Detect which cell encompasses the target text, then output its (x, y) center coordinate. 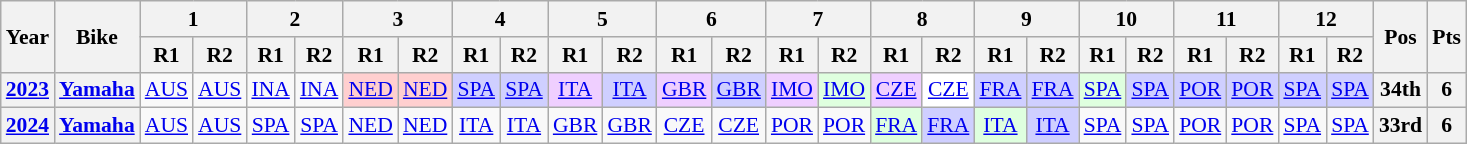
2023 (28, 90)
Pos (1400, 36)
3 (398, 19)
7 (818, 19)
8 (922, 19)
Year (28, 36)
5 (602, 19)
34th (1400, 90)
9 (1026, 19)
10 (1126, 19)
1 (194, 19)
4 (500, 19)
11 (1226, 19)
Bike (97, 36)
33rd (1400, 126)
Pts (1446, 36)
2 (294, 19)
2024 (28, 126)
12 (1326, 19)
